Capture the cell that displays the provided text and extract its (x, y) central coordinate. 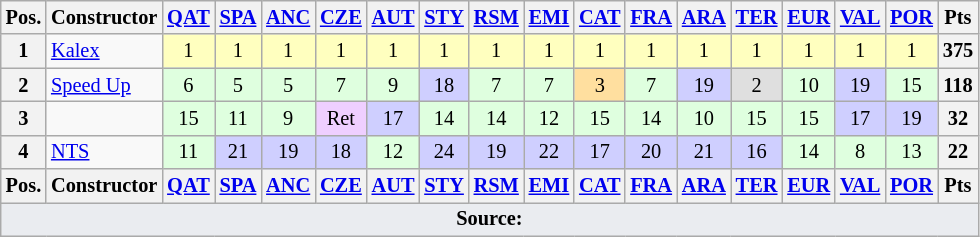
13 (912, 152)
6 (188, 85)
Ret (341, 118)
20 (651, 152)
NTS (104, 152)
118 (958, 85)
8 (860, 152)
Kalex (104, 51)
24 (444, 152)
4 (24, 152)
32 (958, 118)
16 (757, 152)
Source: (490, 219)
375 (958, 51)
Speed Up (104, 85)
